For the text-containing cell, return its midpoint in [X, Y] coordinate format. 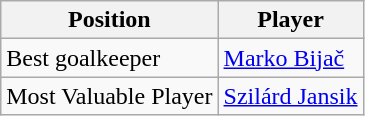
Position [110, 20]
Most Valuable Player [110, 96]
Player [290, 20]
Marko Bijač [290, 58]
Szilárd Jansik [290, 96]
Best goalkeeper [110, 58]
